Output the [x, y] coordinate of the center of the cell containing the given text.  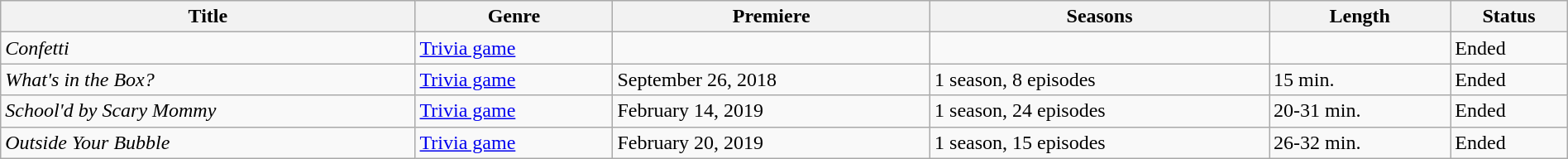
Confetti [208, 48]
Seasons [1100, 17]
February 14, 2019 [772, 111]
Title [208, 17]
September 26, 2018 [772, 79]
Status [1508, 17]
Premiere [772, 17]
Genre [514, 17]
February 20, 2019 [772, 142]
1 season, 8 episodes [1100, 79]
20-31 min. [1360, 111]
26-32 min. [1360, 142]
What's in the Box? [208, 79]
School'd by Scary Mommy [208, 111]
Length [1360, 17]
15 min. [1360, 79]
Outside Your Bubble [208, 142]
1 season, 24 episodes [1100, 111]
1 season, 15 episodes [1100, 142]
